Pinpoint the cell where the given text exists, returning its (X, Y) midpoint coordinate. 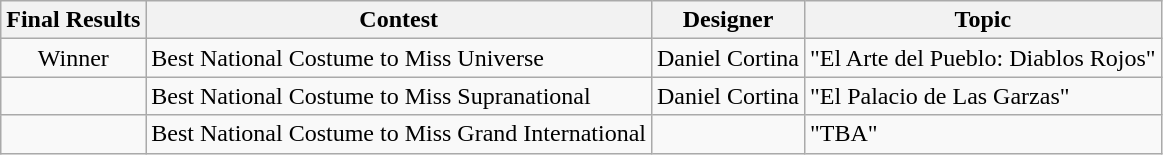
Winner (74, 58)
Designer (728, 20)
Final Results (74, 20)
Best National Costume to Miss Grand International (399, 134)
"TBA" (984, 134)
Best National Costume to Miss Supranational (399, 96)
"El Palacio de Las Garzas" (984, 96)
Topic (984, 20)
Contest (399, 20)
Best National Costume to Miss Universe (399, 58)
"El Arte del Pueblo: Diablos Rojos" (984, 58)
